Output the (x, y) coordinate of the center of the cell containing the given text.  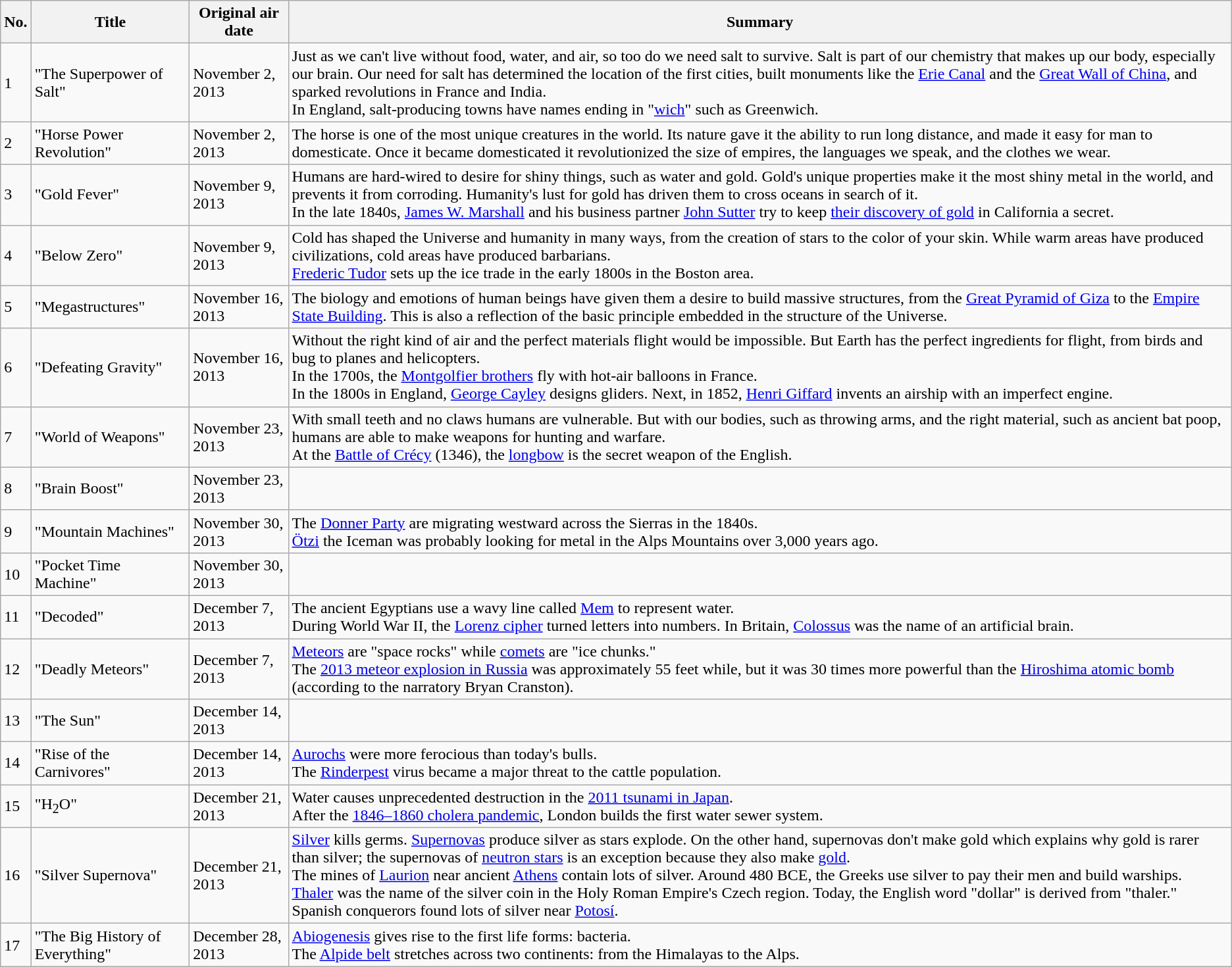
11 (16, 617)
"H2O" (111, 806)
Summary (759, 22)
Original air date (239, 22)
6 (16, 367)
"Horse Power Revolution" (111, 143)
10 (16, 574)
Title (111, 22)
"Deadly Meteors" (111, 668)
13 (16, 721)
7 (16, 437)
3 (16, 195)
1 (16, 83)
15 (16, 806)
16 (16, 876)
"Defeating Gravity" (111, 367)
4 (16, 255)
"Below Zero" (111, 255)
"Mountain Machines" (111, 532)
12 (16, 668)
"Rise of the Carnivores" (111, 763)
"Megastructures" (111, 307)
"Gold Fever" (111, 195)
8 (16, 488)
"The Sun" (111, 721)
"Decoded" (111, 617)
2 (16, 143)
14 (16, 763)
"The Superpower of Salt" (111, 83)
Aurochs were more ferocious than today's bulls.The Rinderpest virus became a major threat to the cattle population. (759, 763)
Water causes unprecedented destruction in the 2011 tsunami in Japan.After the 1846–1860 cholera pandemic, London builds the first water sewer system. (759, 806)
"Silver Supernova" (111, 876)
"Brain Boost" (111, 488)
"World of Weapons" (111, 437)
December 28, 2013 (239, 945)
Abiogenesis gives rise to the first life forms: bacteria.The Alpide belt stretches across two continents: from the Himalayas to the Alps. (759, 945)
9 (16, 532)
"Pocket Time Machine" (111, 574)
5 (16, 307)
No. (16, 22)
17 (16, 945)
"The Big History of Everything" (111, 945)
